For the text-containing cell, return its midpoint in (x, y) coordinate format. 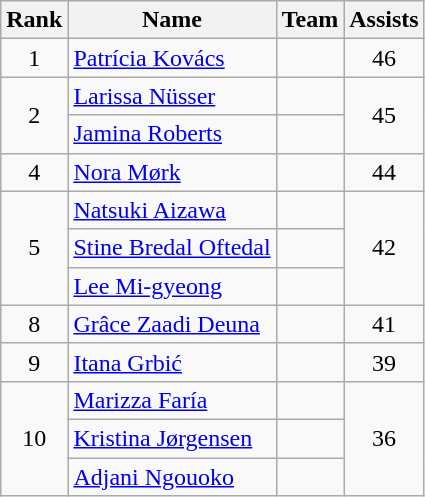
2 (34, 115)
9 (34, 362)
Natsuki Aizawa (172, 210)
41 (384, 324)
Kristina Jørgensen (172, 438)
5 (34, 248)
Assists (384, 20)
42 (384, 248)
Stine Bredal Oftedal (172, 248)
10 (34, 438)
Patrícia Kovács (172, 58)
Lee Mi-gyeong (172, 286)
Team (310, 20)
Grâce Zaadi Deuna (172, 324)
Larissa Nüsser (172, 96)
Name (172, 20)
46 (384, 58)
39 (384, 362)
Adjani Ngouoko (172, 477)
4 (34, 172)
1 (34, 58)
Jamina Roberts (172, 134)
44 (384, 172)
36 (384, 438)
Marizza Faría (172, 400)
Rank (34, 20)
45 (384, 115)
Itana Grbić (172, 362)
Nora Mørk (172, 172)
8 (34, 324)
